Determine the (x, y) coordinate at the center of the cell enclosing the given text.  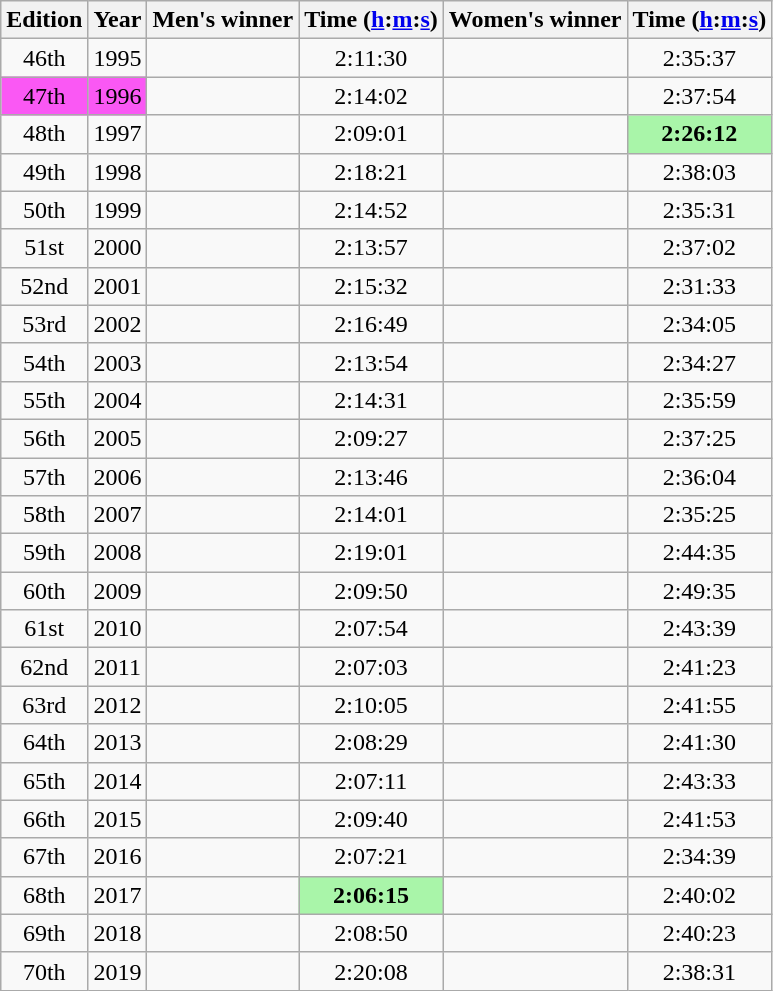
2:13:57 (372, 248)
2005 (118, 438)
2017 (118, 895)
2:19:01 (372, 553)
56th (44, 438)
2:41:55 (700, 705)
1999 (118, 210)
2:07:21 (372, 857)
61st (44, 629)
1996 (118, 96)
2009 (118, 591)
2007 (118, 515)
2001 (118, 286)
2:49:35 (700, 591)
2019 (118, 971)
2002 (118, 324)
2:38:03 (700, 172)
2:07:54 (372, 629)
2:35:25 (700, 515)
2:41:30 (700, 743)
65th (44, 781)
2:40:23 (700, 933)
2:07:11 (372, 781)
2:09:40 (372, 819)
2:36:04 (700, 477)
2:14:52 (372, 210)
1998 (118, 172)
70th (44, 971)
2:14:01 (372, 515)
69th (44, 933)
2:34:05 (700, 324)
2:31:33 (700, 286)
2:06:15 (372, 895)
55th (44, 400)
2:08:29 (372, 743)
2:11:30 (372, 58)
2:09:50 (372, 591)
46th (44, 58)
59th (44, 553)
2006 (118, 477)
2:13:46 (372, 477)
48th (44, 134)
2:35:59 (700, 400)
64th (44, 743)
2:20:08 (372, 971)
2:35:31 (700, 210)
2:14:31 (372, 400)
2:14:02 (372, 96)
2:18:21 (372, 172)
2003 (118, 362)
2:09:01 (372, 134)
50th (44, 210)
2011 (118, 667)
66th (44, 819)
57th (44, 477)
60th (44, 591)
53rd (44, 324)
2012 (118, 705)
58th (44, 515)
62nd (44, 667)
Women's winner (535, 20)
2015 (118, 819)
67th (44, 857)
2:37:54 (700, 96)
2:09:27 (372, 438)
2:13:54 (372, 362)
51st (44, 248)
1995 (118, 58)
2016 (118, 857)
68th (44, 895)
2:15:32 (372, 286)
2:44:35 (700, 553)
2:08:50 (372, 933)
2004 (118, 400)
2:38:31 (700, 971)
Men's winner (223, 20)
47th (44, 96)
2:41:53 (700, 819)
2:35:37 (700, 58)
2013 (118, 743)
52nd (44, 286)
2010 (118, 629)
2:43:33 (700, 781)
49th (44, 172)
2:40:02 (700, 895)
1997 (118, 134)
2:34:39 (700, 857)
2:43:39 (700, 629)
2:16:49 (372, 324)
2:34:27 (700, 362)
2:37:25 (700, 438)
54th (44, 362)
2:07:03 (372, 667)
2:41:23 (700, 667)
2008 (118, 553)
2:10:05 (372, 705)
2018 (118, 933)
63rd (44, 705)
2:37:02 (700, 248)
Edition (44, 20)
2000 (118, 248)
Year (118, 20)
2:26:12 (700, 134)
2014 (118, 781)
